From the cell containing the given text, extract its center point as (X, Y) coordinate. 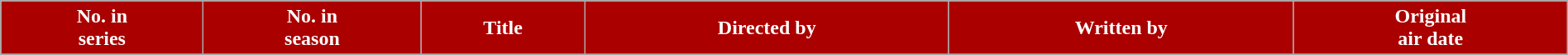
Title (503, 28)
Directed by (767, 28)
No. inseries (103, 28)
Originalair date (1431, 28)
No. inseason (313, 28)
Written by (1121, 28)
